Identify which cell holds the provided text, then report its (x, y) central coordinate. 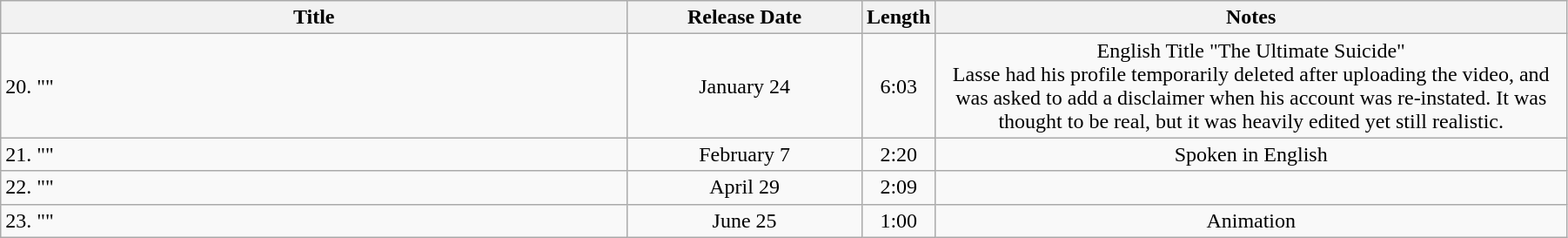
Animation (1251, 221)
23. "" (314, 221)
Release Date (745, 17)
2:09 (899, 187)
6:03 (899, 85)
2:20 (899, 154)
22. "" (314, 187)
April 29 (745, 187)
Title (314, 17)
Notes (1251, 17)
1:00 (899, 221)
21. "" (314, 154)
February 7 (745, 154)
20. "" (314, 85)
Length (899, 17)
Spoken in English (1251, 154)
June 25 (745, 221)
January 24 (745, 85)
